Return the (x, y) coordinate for the center point of the cell that contains the specified text.  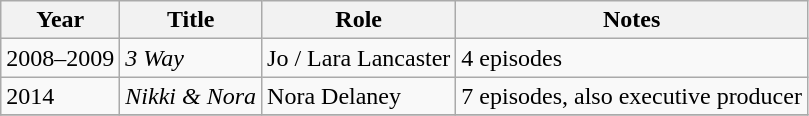
Nora Delaney (359, 96)
Year (60, 20)
Nikki & Nora (191, 96)
7 episodes, also executive producer (632, 96)
2014 (60, 96)
Title (191, 20)
3 Way (191, 58)
Jo / Lara Lancaster (359, 58)
4 episodes (632, 58)
Notes (632, 20)
2008–2009 (60, 58)
Role (359, 20)
